For the text-containing cell, return its midpoint in [x, y] coordinate format. 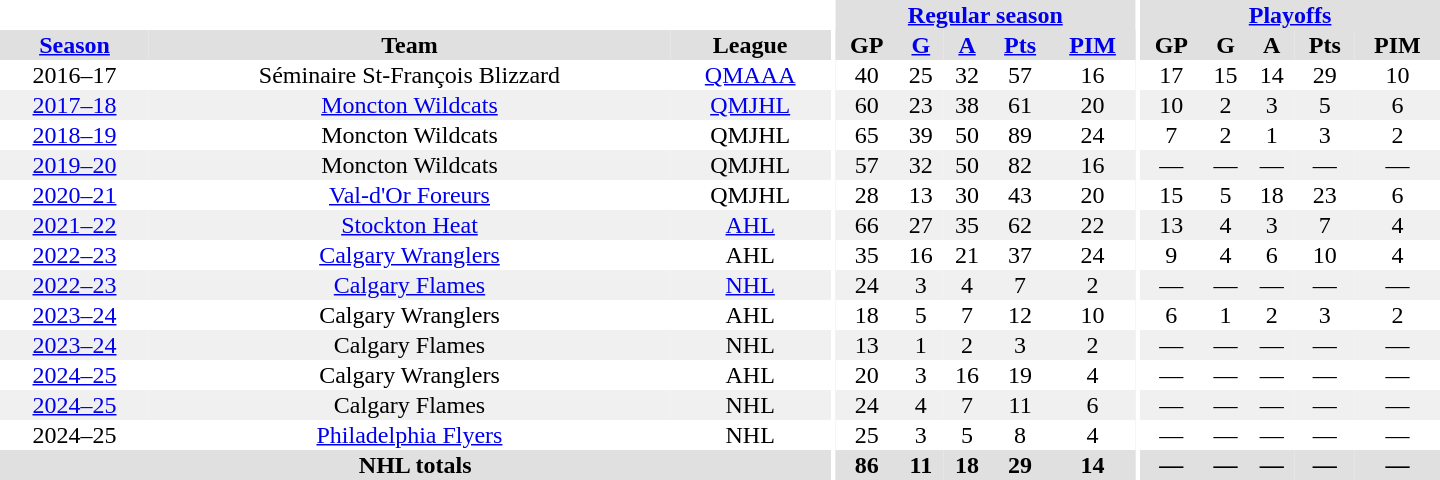
60 [867, 105]
17 [1171, 75]
22 [1092, 225]
21 [967, 255]
9 [1171, 255]
65 [867, 135]
QMAAA [750, 75]
8 [1020, 435]
Stockton Heat [410, 225]
40 [867, 75]
12 [1020, 315]
61 [1020, 105]
43 [1020, 195]
86 [867, 465]
66 [867, 225]
NHL totals [415, 465]
28 [867, 195]
2017–18 [74, 105]
2020–21 [74, 195]
38 [967, 105]
89 [1020, 135]
19 [1020, 375]
39 [921, 135]
Team [410, 45]
Séminaire St-François Blizzard [410, 75]
Season [74, 45]
30 [967, 195]
2019–20 [74, 165]
Philadelphia Flyers [410, 435]
37 [1020, 255]
82 [1020, 165]
2016–17 [74, 75]
2021–22 [74, 225]
2018–19 [74, 135]
Playoffs [1290, 15]
League [750, 45]
Regular season [986, 15]
62 [1020, 225]
Val-d'Or Foreurs [410, 195]
27 [921, 225]
